Locate the cell with the specified text and output its (X, Y) center coordinate. 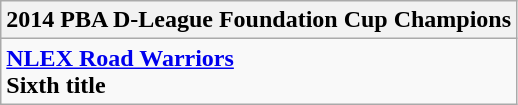
2014 PBA D-League Foundation Cup Champions (259, 20)
NLEX Road Warriors Sixth title (259, 72)
